From the cell containing the given text, extract its center point as [X, Y] coordinate. 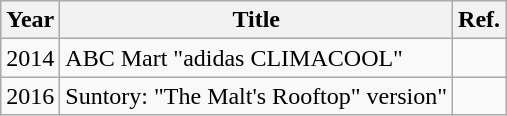
Year [30, 20]
2016 [30, 96]
2014 [30, 58]
ABC Mart "adidas CLIMACOOL" [256, 58]
Title [256, 20]
Suntory: "The Malt's Rooftop" version" [256, 96]
Ref. [480, 20]
